Scan for the cell matching the given text and deliver its [x, y] coordinate at center. 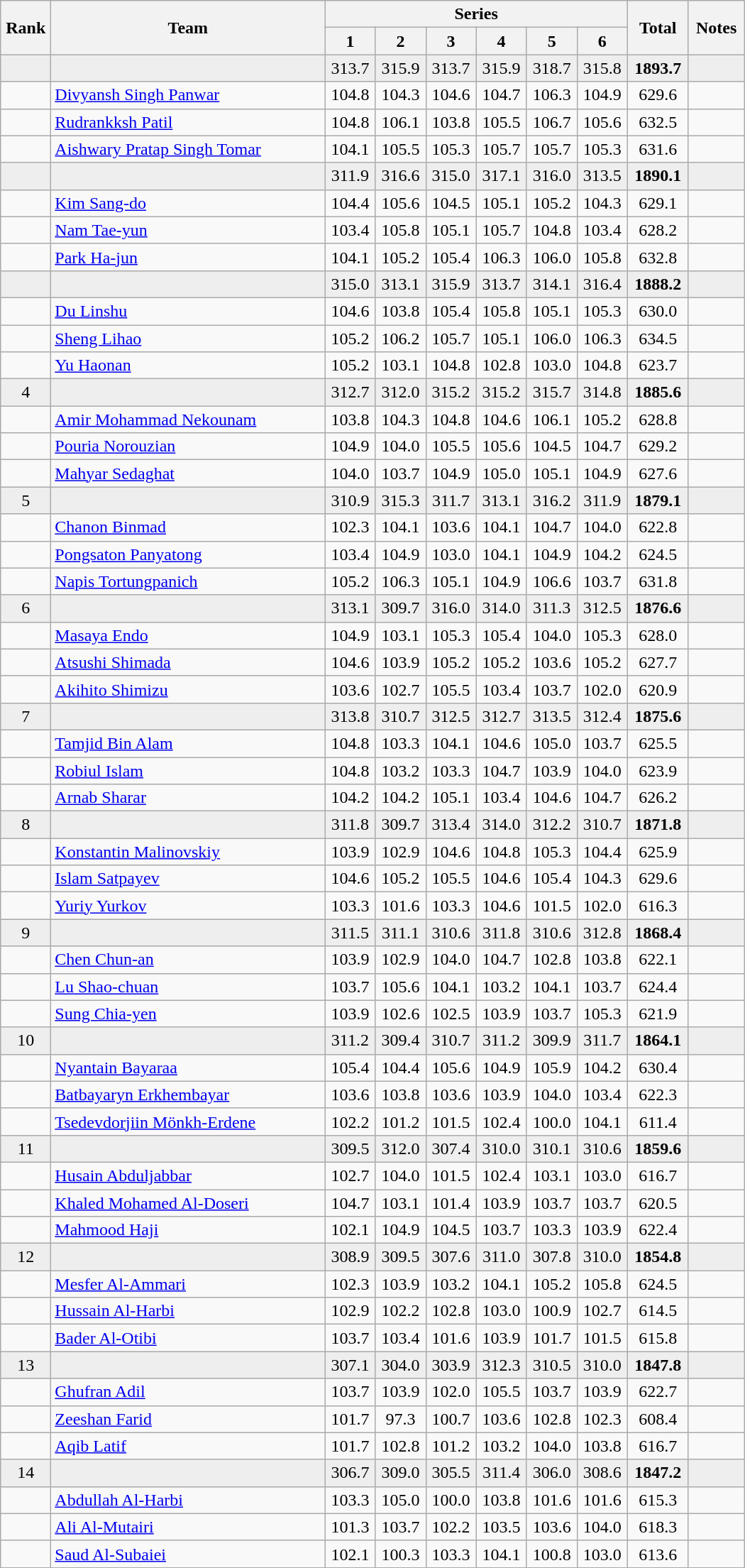
105.9 [552, 1068]
Mesfer Al-Ammari [188, 1284]
627.7 [658, 662]
314.1 [552, 284]
1847.8 [658, 1365]
316.4 [602, 284]
100.9 [552, 1311]
620.5 [658, 1203]
Batbayaryn Erkhembayar [188, 1095]
13 [26, 1365]
631.8 [658, 581]
Yu Haonan [188, 366]
622.1 [658, 960]
309.9 [552, 1041]
620.9 [658, 689]
303.9 [451, 1365]
623.9 [658, 770]
106.2 [400, 339]
Chanon Binmad [188, 527]
1859.6 [658, 1148]
630.4 [658, 1068]
307.4 [451, 1148]
314.8 [602, 393]
8 [26, 825]
624.4 [658, 987]
307.8 [552, 1257]
616.3 [658, 906]
Nam Tae-yun [188, 230]
Bader Al-Otibi [188, 1338]
Akihito Shimizu [188, 689]
310.5 [552, 1365]
Yuriy Yurkov [188, 906]
Sheng Lihao [188, 339]
Ghufran Adil [188, 1392]
Hussain Al-Harbi [188, 1311]
Islam Satpayev [188, 879]
Team [188, 28]
Rudrankksh Patil [188, 122]
311.0 [501, 1257]
1868.4 [658, 933]
608.4 [658, 1419]
628.8 [658, 420]
625.5 [658, 743]
1879.1 [658, 500]
Park Ha-jun [188, 257]
Atsushi Shimada [188, 662]
Aishwary Pratap Singh Tomar [188, 149]
9 [26, 933]
313.8 [351, 716]
626.2 [658, 798]
Nyantain Bayaraa [188, 1068]
100.3 [400, 1554]
Total [658, 28]
312.4 [602, 716]
306.7 [351, 1473]
311.5 [351, 933]
12 [26, 1257]
1876.6 [658, 608]
315.7 [552, 393]
622.8 [658, 527]
Series [476, 14]
615.3 [658, 1500]
Sung Chia-yen [188, 1014]
311.4 [501, 1473]
1885.6 [658, 393]
Abdullah Al-Harbi [188, 1500]
106.7 [552, 122]
Lu Shao-chuan [188, 987]
Khaled Mohamed Al-Doseri [188, 1203]
618.3 [658, 1527]
Napis Tortungpanich [188, 581]
Pouria Norouzian [188, 446]
304.0 [400, 1365]
312.2 [552, 825]
Amir Mohammad Nekounam [188, 420]
306.0 [552, 1473]
629.2 [658, 446]
315.3 [400, 500]
103.5 [501, 1527]
Pongsaton Panyatong [188, 554]
Masaya Endo [188, 635]
632.5 [658, 122]
309.0 [400, 1473]
307.1 [351, 1365]
622.3 [658, 1095]
615.8 [658, 1338]
101.4 [451, 1203]
318.7 [552, 68]
316.2 [552, 500]
Tamjid Bin Alam [188, 743]
312.8 [602, 933]
629.1 [658, 203]
308.6 [602, 1473]
310.1 [552, 1148]
Ali Al-Mutairi [188, 1527]
Du Linshu [188, 311]
1854.8 [658, 1257]
311.3 [552, 608]
102.5 [451, 1014]
631.6 [658, 149]
1871.8 [658, 825]
1888.2 [658, 284]
Divyansh Singh Panwar [188, 95]
11 [26, 1148]
310.9 [351, 500]
Husain Abduljabbar [188, 1175]
614.5 [658, 1311]
623.7 [658, 366]
308.9 [351, 1257]
Arnab Sharar [188, 798]
315.8 [602, 68]
613.6 [658, 1554]
622.4 [658, 1230]
Notes [717, 28]
1893.7 [658, 68]
100.7 [451, 1419]
628.0 [658, 635]
Robiul Islam [188, 770]
632.8 [658, 257]
307.6 [451, 1257]
Konstantin Malinovskiy [188, 852]
101.3 [351, 1527]
628.2 [658, 230]
316.6 [400, 176]
317.1 [501, 176]
630.0 [658, 311]
2 [400, 41]
106.6 [552, 581]
3 [451, 41]
Mahmood Haji [188, 1230]
627.6 [658, 473]
621.9 [658, 1014]
1847.2 [658, 1473]
311.1 [400, 933]
100.8 [552, 1554]
Chen Chun-an [188, 960]
622.7 [658, 1392]
625.9 [658, 852]
634.5 [658, 339]
313.4 [451, 825]
Zeeshan Farid [188, 1419]
611.4 [658, 1122]
1864.1 [658, 1041]
Rank [26, 28]
10 [26, 1041]
102.6 [400, 1014]
Aqib Latif [188, 1446]
Saud Al-Subaiei [188, 1554]
1875.6 [658, 716]
305.5 [451, 1473]
312.3 [501, 1365]
Tsedevdorjiin Mönkh-Erdene [188, 1122]
309.4 [400, 1041]
Mahyar Sedaghat [188, 473]
1 [351, 41]
97.3 [400, 1419]
7 [26, 716]
1890.1 [658, 176]
Kim Sang-do [188, 203]
14 [26, 1473]
